Determine the [x, y] coordinate at the center of the cell enclosing the given text.  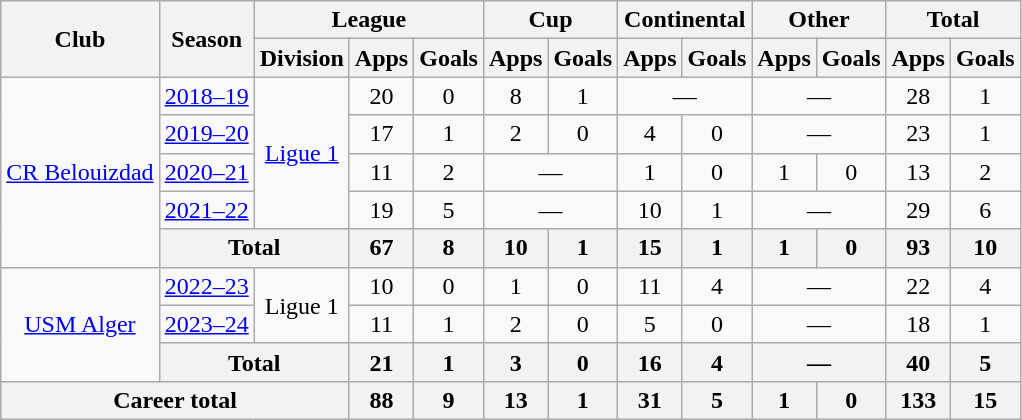
23 [918, 134]
Career total [176, 400]
40 [918, 362]
League [368, 20]
133 [918, 400]
3 [515, 362]
Continental [685, 20]
93 [918, 248]
2018–19 [206, 96]
Division [302, 58]
Other [819, 20]
2022–23 [206, 286]
2021–22 [206, 210]
20 [381, 96]
Club [80, 39]
19 [381, 210]
Cup [550, 20]
31 [650, 400]
88 [381, 400]
2020–21 [206, 172]
Season [206, 39]
2023–24 [206, 324]
9 [449, 400]
67 [381, 248]
6 [985, 210]
CR Belouizdad [80, 172]
18 [918, 324]
16 [650, 362]
22 [918, 286]
21 [381, 362]
28 [918, 96]
17 [381, 134]
2019–20 [206, 134]
29 [918, 210]
USM Alger [80, 324]
